Return the [x, y] coordinate for the center point of the cell that contains the specified text.  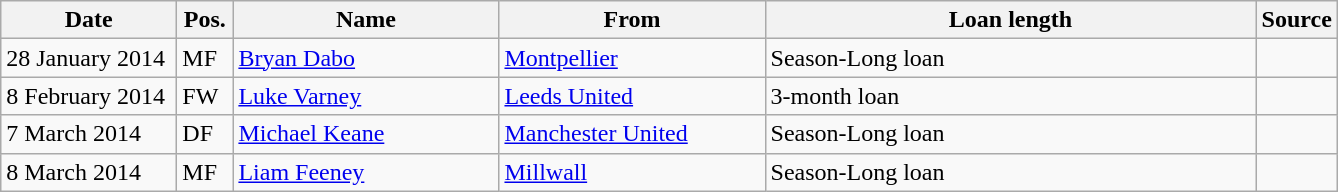
Luke Varney [366, 96]
FW [205, 96]
8 March 2014 [89, 172]
Manchester United [632, 134]
Loan length [1010, 20]
Montpellier [632, 58]
Name [366, 20]
Date [89, 20]
Leeds United [632, 96]
7 March 2014 [89, 134]
DF [205, 134]
8 February 2014 [89, 96]
3-month loan [1010, 96]
Pos. [205, 20]
From [632, 20]
Source [1296, 20]
Millwall [632, 172]
28 January 2014 [89, 58]
Liam Feeney [366, 172]
Bryan Dabo [366, 58]
Michael Keane [366, 134]
